Find where the given text appears and provide that cell's center as (X, Y) coordinate. 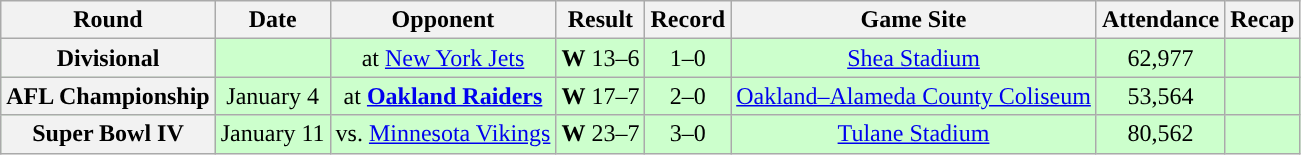
62,977 (1160, 58)
at Oakland Raiders (443, 96)
W 17–7 (600, 96)
53,564 (1160, 96)
W 23–7 (600, 134)
Shea Stadium (914, 58)
W 13–6 (600, 58)
January 4 (272, 96)
80,562 (1160, 134)
at New York Jets (443, 58)
vs. Minnesota Vikings (443, 134)
Super Bowl IV (108, 134)
3–0 (688, 134)
AFL Championship (108, 96)
Attendance (1160, 20)
Record (688, 20)
Round (108, 20)
January 11 (272, 134)
Game Site (914, 20)
Divisional (108, 58)
Opponent (443, 20)
2–0 (688, 96)
Result (600, 20)
Tulane Stadium (914, 134)
1–0 (688, 58)
Oakland–Alameda County Coliseum (914, 96)
Date (272, 20)
Recap (1262, 20)
